Detect which cell encompasses the target text, then output its [X, Y] center coordinate. 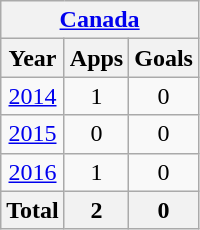
Total [33, 210]
Canada [100, 20]
2015 [33, 134]
Apps [96, 58]
Year [33, 58]
2016 [33, 172]
2 [96, 210]
2014 [33, 96]
Goals [164, 58]
